Capture the cell that displays the provided text and extract its [X, Y] central coordinate. 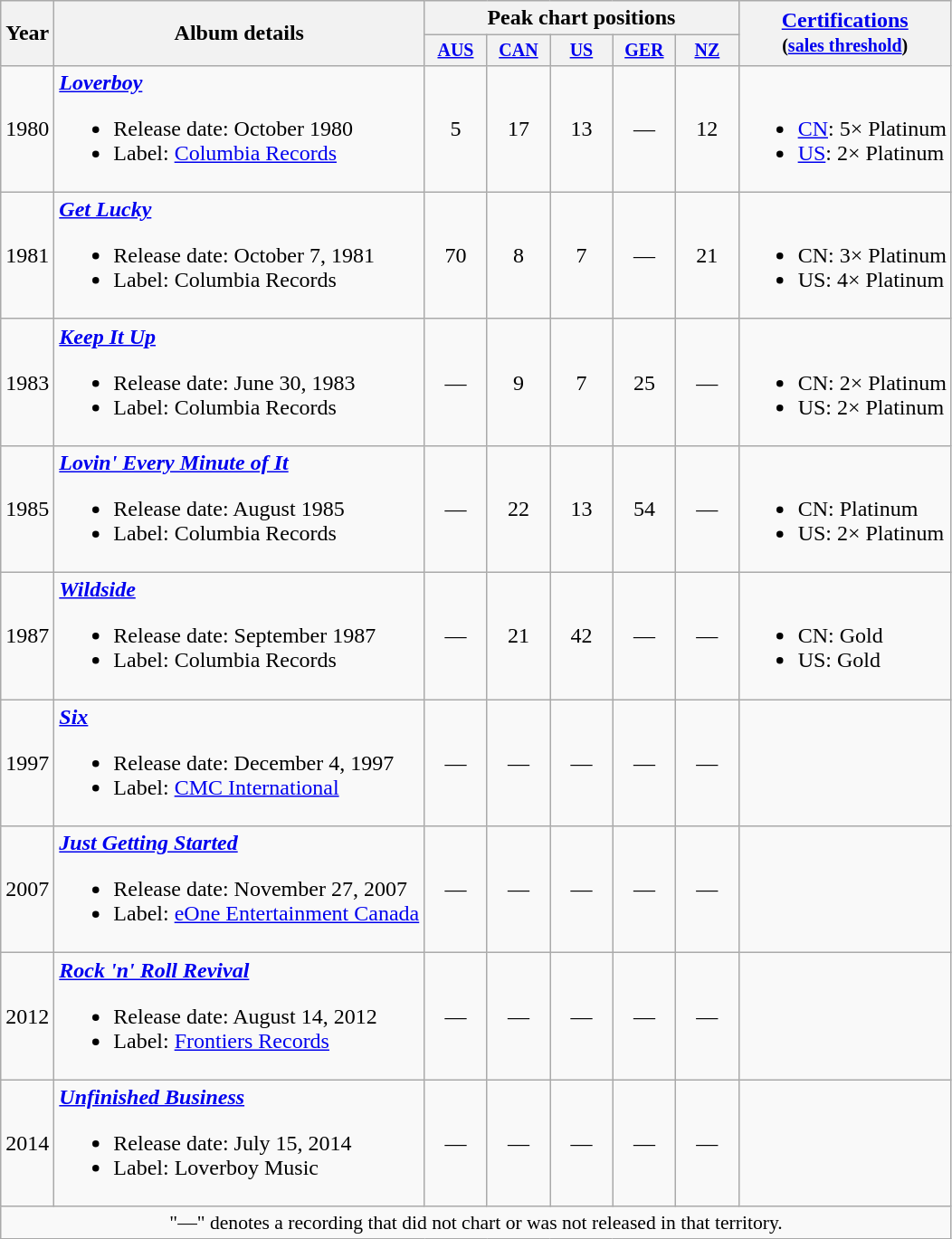
CN: PlatinumUS: 2× Platinum [845, 509]
8 [518, 255]
2014 [27, 1143]
GER [644, 51]
25 [644, 382]
Certifications(sales threshold) [845, 33]
70 [456, 255]
1997 [27, 763]
42 [581, 636]
NZ [708, 51]
5 [456, 129]
Just Getting StartedRelease date: November 27, 2007Label: eOne Entertainment Canada [239, 890]
1981 [27, 255]
CN: 2× PlatinumUS: 2× Platinum [845, 382]
US [581, 51]
1980 [27, 129]
Unfinished BusinessRelease date: July 15, 2014Label: Loverboy Music [239, 1143]
54 [644, 509]
CN: 5× PlatinumUS: 2× Platinum [845, 129]
WildsideRelease date: September 1987Label: Columbia Records [239, 636]
22 [518, 509]
CN: GoldUS: Gold [845, 636]
Album details [239, 33]
SixRelease date: December 4, 1997Label: CMC International [239, 763]
17 [518, 129]
2012 [27, 1016]
Lovin' Every Minute of ItRelease date: August 1985Label: Columbia Records [239, 509]
AUS [456, 51]
12 [708, 129]
1985 [27, 509]
Get LuckyRelease date: October 7, 1981Label: Columbia Records [239, 255]
"—" denotes a recording that did not chart or was not released in that territory. [476, 1223]
CAN [518, 51]
Rock 'n' Roll RevivalRelease date: August 14, 2012Label: Frontiers Records [239, 1016]
Peak chart positions [581, 18]
CN: 3× PlatinumUS: 4× Platinum [845, 255]
2007 [27, 890]
Year [27, 33]
1987 [27, 636]
LoverboyRelease date: October 1980Label: Columbia Records [239, 129]
1983 [27, 382]
9 [518, 382]
Keep It UpRelease date: June 30, 1983Label: Columbia Records [239, 382]
